Determine the (x, y) coordinate at the center of the cell enclosing the given text.  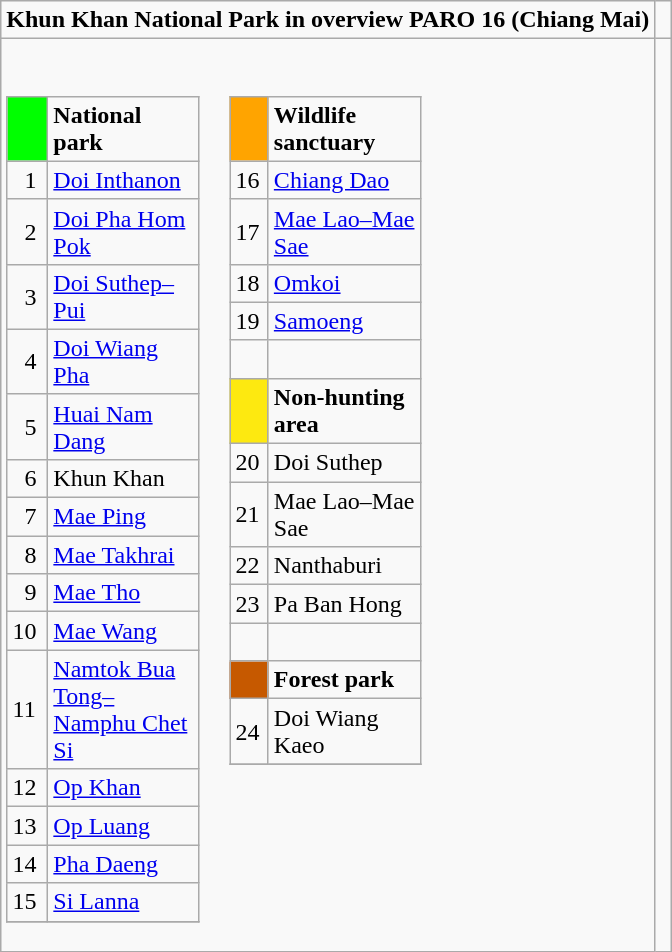
Non-hunting area (344, 410)
Huai Nam Dang (124, 426)
Doi Suthep (344, 463)
Namtok Bua Tong–Namphu Chet Si (124, 710)
15 (28, 902)
7 (28, 517)
Mae Wang (124, 631)
23 (249, 604)
Forest park (344, 680)
5 (28, 426)
18 (249, 283)
Doi Suthep–Pui (124, 296)
12 (28, 788)
Mae Tho (124, 593)
4 (28, 362)
6 (28, 478)
22 (249, 566)
14 (28, 864)
Op Khan (124, 788)
13 (28, 826)
Omkoi (344, 283)
3 (28, 296)
16 (249, 180)
Pa Ban Hong (344, 604)
Nanthaburi (344, 566)
20 (249, 463)
Op Luang (124, 826)
Samoeng (344, 321)
24 (249, 732)
10 (28, 631)
Mae Ping (124, 517)
1 (28, 180)
Khun Khan (124, 478)
Doi Pha Hom Pok (124, 232)
11 (28, 710)
21 (249, 514)
Khun Khan National Park in overview PARO 16 (Chiang Mai) (328, 20)
9 (28, 593)
Mae Takhrai (124, 555)
2 (28, 232)
National park (124, 128)
8 (28, 555)
Si Lanna (124, 902)
17 (249, 232)
Wildlife sanctuary (344, 128)
Pha Daeng (124, 864)
Doi Wiang Kaeo (344, 732)
Doi Wiang Pha (124, 362)
Doi Inthanon (124, 180)
Chiang Dao (344, 180)
19 (249, 321)
